Provide the [X, Y] coordinate of the cell's center where the given text is located.  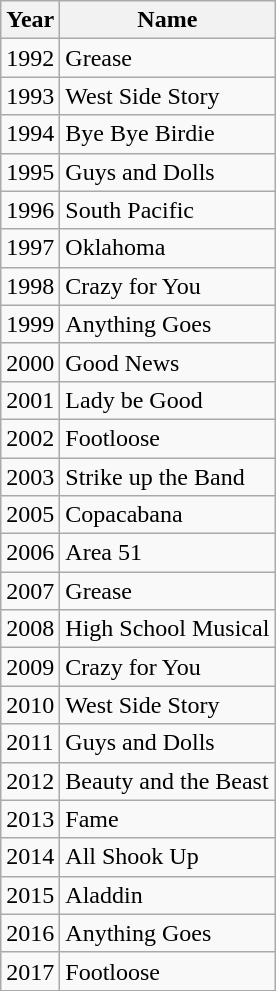
2009 [30, 667]
High School Musical [168, 629]
Name [168, 20]
Strike up the Band [168, 477]
1995 [30, 172]
2002 [30, 438]
Area 51 [168, 553]
2010 [30, 705]
All Shook Up [168, 857]
1992 [30, 58]
1994 [30, 134]
2005 [30, 515]
Oklahoma [168, 248]
1997 [30, 248]
2011 [30, 743]
2003 [30, 477]
2008 [30, 629]
1999 [30, 324]
2007 [30, 591]
South Pacific [168, 210]
2014 [30, 857]
2000 [30, 362]
2012 [30, 781]
2016 [30, 933]
1998 [30, 286]
Aladdin [168, 895]
Copacabana [168, 515]
Year [30, 20]
Lady be Good [168, 400]
2015 [30, 895]
Good News [168, 362]
2006 [30, 553]
Bye Bye Birdie [168, 134]
2001 [30, 400]
2013 [30, 819]
Beauty and the Beast [168, 781]
1993 [30, 96]
2017 [30, 971]
1996 [30, 210]
Fame [168, 819]
